Return (x, y) of the center of cell containing provided text 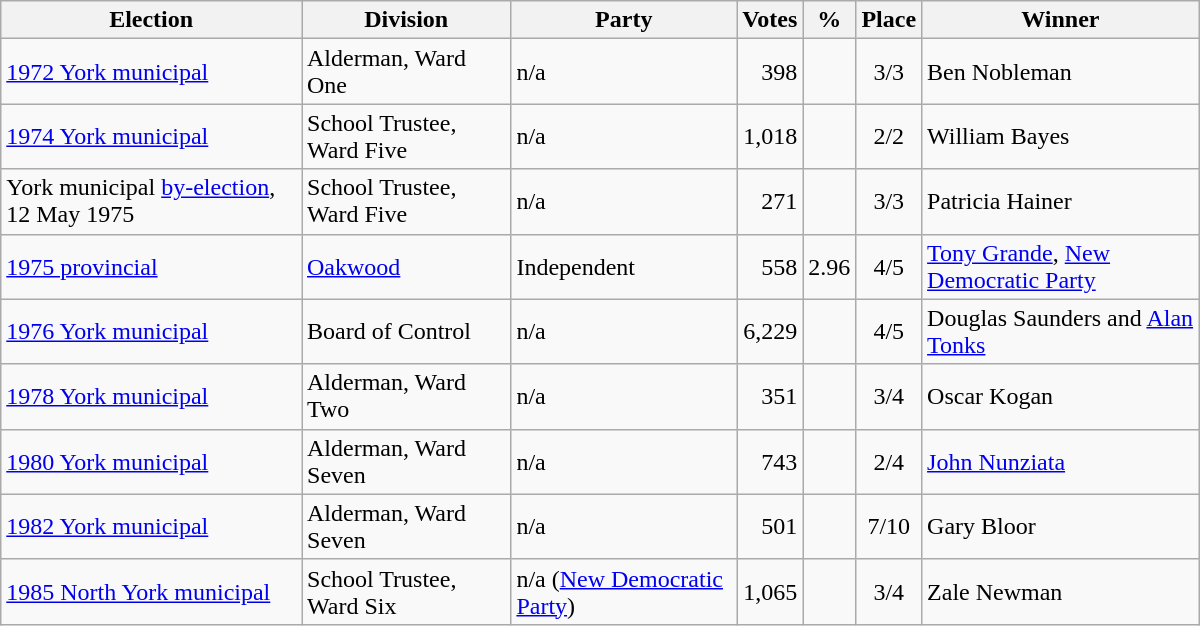
John Nunziata (1061, 462)
n/a (New Democratic Party) (624, 592)
Patricia Hainer (1061, 202)
501 (770, 526)
1980 York municipal (152, 462)
743 (770, 462)
Oscar Kogan (1061, 396)
1972 York municipal (152, 72)
1974 York municipal (152, 136)
School Trustee, Ward Six (406, 592)
Douglas Saunders and Alan Tonks (1061, 332)
1985 North York municipal (152, 592)
Alderman, Ward One (406, 72)
Zale Newman (1061, 592)
William Bayes (1061, 136)
7/10 (889, 526)
Oakwood (406, 266)
Votes (770, 20)
Division (406, 20)
Board of Control (406, 332)
Place (889, 20)
Independent (624, 266)
Winner (1061, 20)
2/2 (889, 136)
2.96 (830, 266)
1975 provincial (152, 266)
Alderman, Ward Two (406, 396)
Party (624, 20)
558 (770, 266)
1982 York municipal (152, 526)
York municipal by-election, 12 May 1975 (152, 202)
Gary Bloor (1061, 526)
Tony Grande, New Democratic Party (1061, 266)
% (830, 20)
1976 York municipal (152, 332)
398 (770, 72)
271 (770, 202)
1,018 (770, 136)
1,065 (770, 592)
6,229 (770, 332)
2/4 (889, 462)
351 (770, 396)
1978 York municipal (152, 396)
Election (152, 20)
Ben Nobleman (1061, 72)
